Determine the [X, Y] coordinate at the center of the cell enclosing the given text.  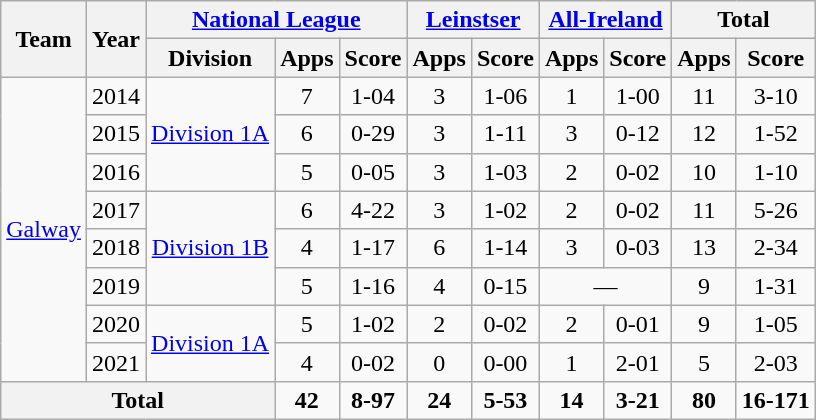
5-53 [505, 400]
8-97 [373, 400]
4-22 [373, 210]
0 [439, 362]
2-01 [638, 362]
13 [704, 248]
1-00 [638, 96]
0-15 [505, 286]
2-03 [776, 362]
1-11 [505, 134]
1-06 [505, 96]
0-00 [505, 362]
2016 [116, 172]
12 [704, 134]
0-12 [638, 134]
1-04 [373, 96]
16-171 [776, 400]
14 [571, 400]
Year [116, 39]
80 [704, 400]
Division [210, 58]
National League [276, 20]
24 [439, 400]
Team [44, 39]
0-05 [373, 172]
5-26 [776, 210]
1-52 [776, 134]
Galway [44, 229]
1-10 [776, 172]
42 [307, 400]
Leinstser [473, 20]
0-03 [638, 248]
— [605, 286]
All-Ireland [605, 20]
2015 [116, 134]
2021 [116, 362]
1-14 [505, 248]
7 [307, 96]
3-21 [638, 400]
1-03 [505, 172]
Division 1B [210, 248]
2018 [116, 248]
2019 [116, 286]
3-10 [776, 96]
2-34 [776, 248]
2020 [116, 324]
1-16 [373, 286]
0-01 [638, 324]
2014 [116, 96]
1-31 [776, 286]
1-05 [776, 324]
1-17 [373, 248]
10 [704, 172]
0-29 [373, 134]
2017 [116, 210]
